Return the (X, Y) coordinate for the center point of the cell that contains the specified text.  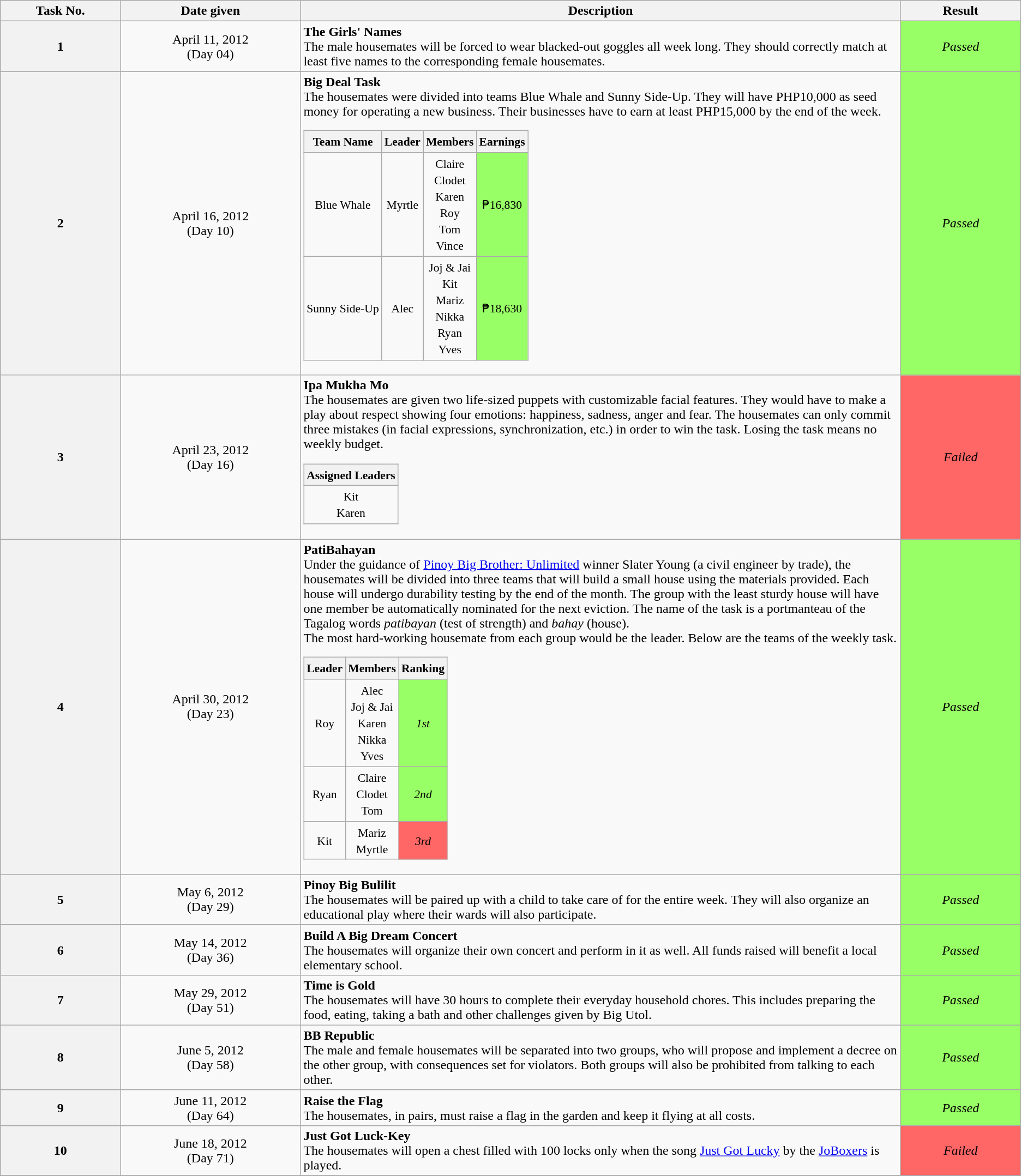
7 (61, 1000)
Blue Whale (343, 204)
1st (423, 723)
June 5, 2012(Day 58) (211, 1058)
Sunny Side-Up (343, 308)
May 6, 2012(Day 29) (211, 900)
KitKaren (351, 505)
April 30, 2012(Day 23) (211, 707)
MarizMyrtle (372, 840)
Team Name (343, 142)
Date given (211, 11)
Task No. (61, 11)
AlecJoj & JaiKarenNikkaYves (372, 723)
Ranking (423, 668)
Just Got Luck-Key The housemates will open a chest filled with 100 locks only when the song Just Got Lucky by the JoBoxers is played. (600, 1151)
1 (61, 46)
May 14, 2012(Day 36) (211, 950)
June 11, 2012 (Day 64) (211, 1108)
Earnings (502, 142)
Raise the Flag The housemates, in pairs, must raise a flag in the garden and keep it flying at all costs. (600, 1108)
Ryan (325, 794)
Roy (325, 723)
9 (61, 1108)
April 23, 2012(Day 16) (211, 457)
June 18, 2012 (Day 71) (211, 1151)
April 16, 2012(Day 10) (211, 224)
₱18,630 (502, 308)
10 (61, 1151)
ClaireClodetKarenRoyTomVince (450, 204)
3rd (423, 840)
Joj & JaiKitMarizNikkaRyanYves (450, 308)
Assigned Leaders (351, 475)
8 (61, 1058)
April 11, 2012(Day 04) (211, 46)
May 29, 2012(Day 51) (211, 1000)
Alec (403, 308)
5 (61, 900)
6 (61, 950)
ClaireClodetTom (372, 794)
4 (61, 707)
2 (61, 224)
₱16,830 (502, 204)
2nd (423, 794)
Description (600, 11)
Kit (325, 840)
Myrtle (403, 204)
Result (960, 11)
3 (61, 457)
